Pinpoint the cell where the given text exists, returning its [x, y] midpoint coordinate. 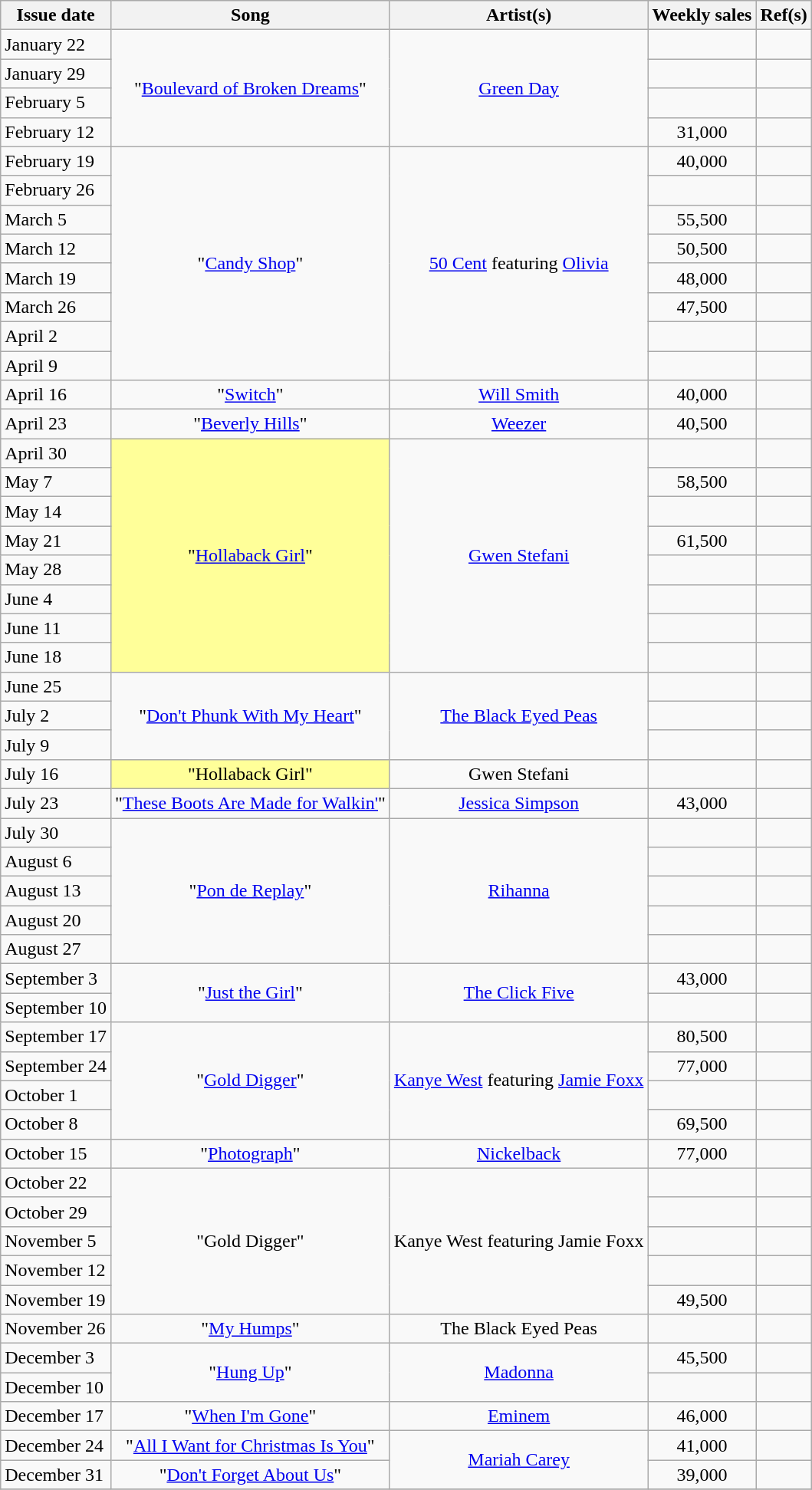
May 28 [56, 570]
November 5 [56, 1241]
"Just the Girl" [250, 993]
December 17 [56, 1416]
October 29 [56, 1212]
39,000 [702, 1475]
Weekly sales [702, 15]
Green Day [518, 88]
Weezer [518, 424]
February 5 [56, 103]
November 19 [56, 1300]
November 12 [56, 1270]
"These Boots Are Made for Walkin'" [250, 803]
61,500 [702, 541]
June 18 [56, 657]
May 21 [56, 541]
July 16 [56, 774]
"When I'm Gone" [250, 1416]
Ref(s) [784, 15]
April 23 [56, 424]
50,500 [702, 248]
48,000 [702, 278]
September 3 [56, 979]
Jessica Simpson [518, 803]
June 25 [56, 686]
55,500 [702, 219]
July 30 [56, 832]
March 26 [56, 307]
September 24 [56, 1066]
January 22 [56, 44]
August 20 [56, 920]
46,000 [702, 1416]
"Boulevard of Broken Dreams" [250, 88]
"Beverly Hills" [250, 424]
August 6 [56, 862]
69,500 [702, 1124]
The Click Five [518, 993]
December 24 [56, 1446]
80,500 [702, 1037]
"Photograph" [250, 1153]
April 2 [56, 336]
May 14 [56, 511]
March 5 [56, 219]
October 8 [56, 1124]
40,500 [702, 424]
September 10 [56, 1008]
"My Humps" [250, 1329]
April 30 [56, 453]
October 15 [56, 1153]
Mariah Carey [518, 1460]
April 9 [56, 366]
February 19 [56, 161]
"Don't Phunk With My Heart" [250, 715]
Nickelback [518, 1153]
47,500 [702, 307]
October 1 [56, 1095]
July 2 [56, 715]
February 26 [56, 190]
Will Smith [518, 395]
Song [250, 15]
"Don't Forget About Us" [250, 1475]
July 9 [56, 745]
"Pon de Replay" [250, 890]
March 12 [56, 248]
"All I Want for Christmas Is You" [250, 1446]
Eminem [518, 1416]
November 26 [56, 1329]
Issue date [56, 15]
August 13 [56, 891]
Madonna [518, 1373]
"Candy Shop" [250, 263]
June 4 [56, 599]
December 31 [56, 1475]
"Hung Up" [250, 1373]
December 3 [56, 1358]
June 11 [56, 628]
49,500 [702, 1300]
45,500 [702, 1358]
October 22 [56, 1182]
May 7 [56, 482]
April 16 [56, 395]
February 12 [56, 132]
Artist(s) [518, 15]
December 10 [56, 1387]
January 29 [56, 74]
August 27 [56, 949]
31,000 [702, 132]
July 23 [56, 803]
50 Cent featuring Olivia [518, 263]
"Switch" [250, 395]
58,500 [702, 482]
March 19 [56, 278]
Rihanna [518, 890]
September 17 [56, 1037]
41,000 [702, 1446]
